Output the (X, Y) coordinate of the center of the cell containing the given text.  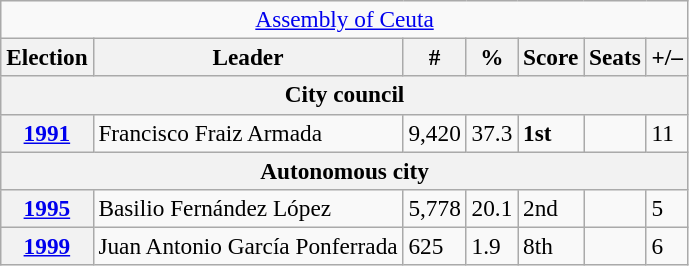
# (434, 57)
Basilio Fernández López (248, 208)
6 (667, 246)
Score (551, 57)
Election (47, 57)
% (492, 57)
2nd (551, 208)
5 (667, 208)
Juan Antonio García Ponferrada (248, 246)
Seats (616, 57)
5,778 (434, 208)
11 (667, 133)
1999 (47, 246)
1991 (47, 133)
Leader (248, 57)
1st (551, 133)
1995 (47, 208)
625 (434, 246)
Autonomous city (345, 170)
City council (345, 95)
9,420 (434, 133)
20.1 (492, 208)
+/– (667, 57)
37.3 (492, 133)
Francisco Fraiz Armada (248, 133)
1.9 (492, 246)
Assembly of Ceuta (345, 19)
8th (551, 246)
